Return the [X, Y] coordinate for the center point of the cell that contains the specified text.  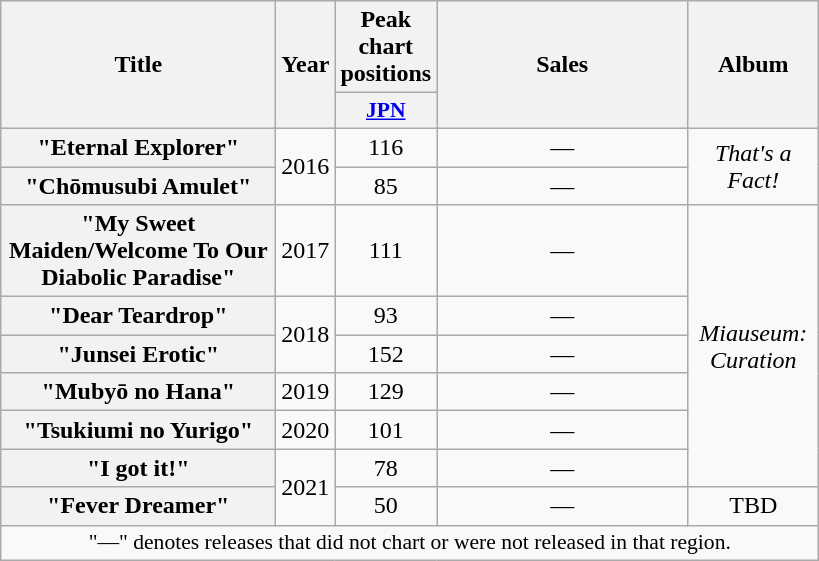
TBD [754, 506]
2019 [306, 392]
2018 [306, 335]
Peak chart positions [386, 47]
116 [386, 147]
"I got it!" [138, 468]
Title [138, 65]
"Dear Teardrop" [138, 316]
"Fever Dreamer" [138, 506]
Year [306, 65]
"—" denotes releases that did not chart or were not released in that region. [410, 543]
129 [386, 392]
111 [386, 251]
"Eternal Explorer" [138, 147]
"Junsei Erotic" [138, 354]
2017 [306, 251]
Album [754, 65]
"Tsukiumi no Yurigo" [138, 430]
"My Sweet Maiden/Welcome To Our Diabolic Paradise" [138, 251]
That's a Fact! [754, 166]
101 [386, 430]
JPN [386, 111]
Sales [562, 65]
2021 [306, 487]
"Mubyō no Hana" [138, 392]
2020 [306, 430]
50 [386, 506]
85 [386, 185]
152 [386, 354]
93 [386, 316]
"Chōmusubi Amulet" [138, 185]
78 [386, 468]
2016 [306, 166]
Miauseum: Curation [754, 346]
